Search for the cell housing the specified text and yield its (X, Y) center coordinate. 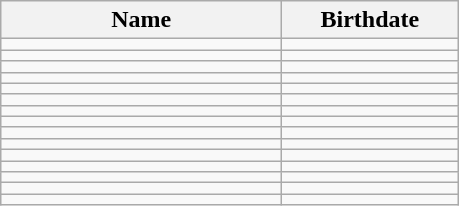
Birthdate (370, 20)
Name (142, 20)
